Capture the cell that displays the provided text and extract its [X, Y] central coordinate. 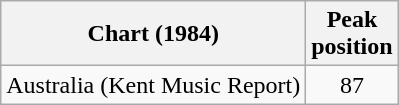
Chart (1984) [154, 34]
87 [352, 85]
Peakposition [352, 34]
Australia (Kent Music Report) [154, 85]
